Scan for the cell matching the given text and deliver its [X, Y] coordinate at center. 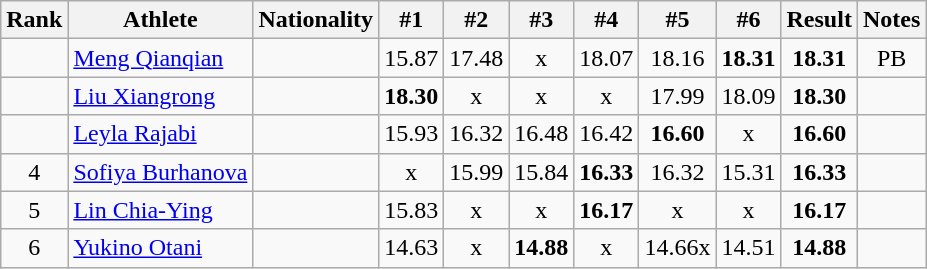
#6 [748, 20]
16.42 [606, 134]
#2 [476, 20]
18.07 [606, 58]
15.84 [542, 172]
Meng Qianqian [160, 58]
14.51 [748, 248]
15.99 [476, 172]
4 [34, 172]
Yukino Otani [160, 248]
#4 [606, 20]
18.09 [748, 96]
#5 [678, 20]
6 [34, 248]
Athlete [160, 20]
15.83 [412, 210]
Liu Xiangrong [160, 96]
17.99 [678, 96]
Leyla Rajabi [160, 134]
14.66x [678, 248]
17.48 [476, 58]
Lin Chia-Ying [160, 210]
15.93 [412, 134]
15.31 [748, 172]
5 [34, 210]
Rank [34, 20]
Notes [891, 20]
Result [819, 20]
18.16 [678, 58]
15.87 [412, 58]
Nationality [316, 20]
#3 [542, 20]
14.63 [412, 248]
Sofiya Burhanova [160, 172]
#1 [412, 20]
PB [891, 58]
16.48 [542, 134]
